Capture the cell that displays the provided text and extract its (X, Y) central coordinate. 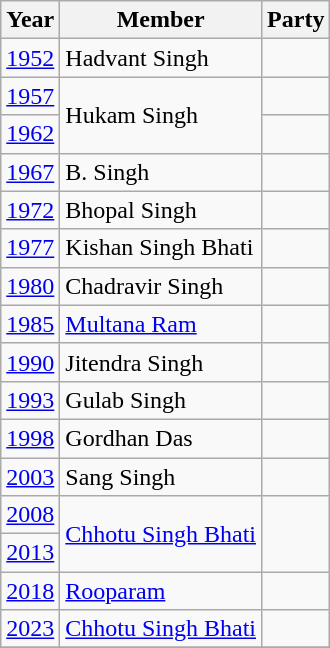
1952 (30, 58)
1962 (30, 134)
Member (161, 20)
Hadvant Singh (161, 58)
Sang Singh (161, 477)
1993 (30, 400)
2008 (30, 515)
Year (30, 20)
1967 (30, 172)
1985 (30, 324)
1957 (30, 96)
Jitendra Singh (161, 362)
1998 (30, 438)
2018 (30, 591)
Gulab Singh (161, 400)
1972 (30, 210)
Kishan Singh Bhati (161, 248)
B. Singh (161, 172)
2003 (30, 477)
Multana Ram (161, 324)
1990 (30, 362)
2013 (30, 553)
2023 (30, 629)
1977 (30, 248)
Bhopal Singh (161, 210)
1980 (30, 286)
Hukam Singh (161, 115)
Party (296, 20)
Rooparam (161, 591)
Chadravir Singh (161, 286)
Gordhan Das (161, 438)
